Output the [x, y] coordinate of the center of the cell containing the given text.  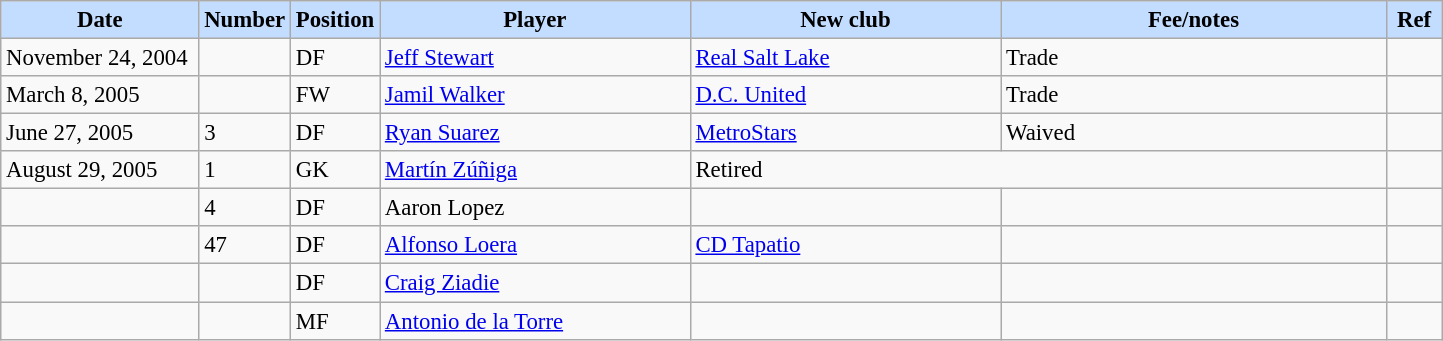
MF [334, 321]
Jeff Stewart [536, 58]
47 [245, 245]
CD Tapatio [846, 245]
Date [100, 20]
March 8, 2005 [100, 95]
4 [245, 208]
Martín Zúñiga [536, 170]
Real Salt Lake [846, 58]
Retired [1038, 170]
FW [334, 95]
Craig Ziadie [536, 283]
August 29, 2005 [100, 170]
GK [334, 170]
Ref [1414, 20]
Position [334, 20]
Alfonso Loera [536, 245]
3 [245, 133]
Antonio de la Torre [536, 321]
Ryan Suarez [536, 133]
November 24, 2004 [100, 58]
New club [846, 20]
Fee/notes [1194, 20]
Player [536, 20]
Aaron Lopez [536, 208]
D.C. United [846, 95]
1 [245, 170]
MetroStars [846, 133]
Number [245, 20]
Jamil Walker [536, 95]
Waived [1194, 133]
June 27, 2005 [100, 133]
